Extract the (X, Y) coordinate from the center of the cell holding the provided text.  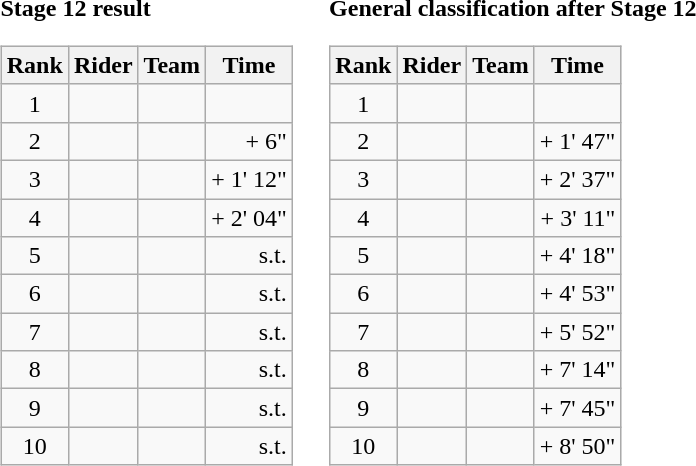
+ 7' 45" (578, 408)
+ 1' 47" (578, 141)
+ 2' 37" (578, 179)
+ 4' 53" (578, 294)
+ 7' 14" (578, 370)
+ 3' 11" (578, 217)
+ 4' 18" (578, 256)
+ 8' 50" (578, 446)
+ 5' 52" (578, 332)
+ 2' 04" (250, 217)
+ 6" (250, 141)
+ 1' 12" (250, 179)
